Pinpoint the cell where the given text exists, returning its [x, y] midpoint coordinate. 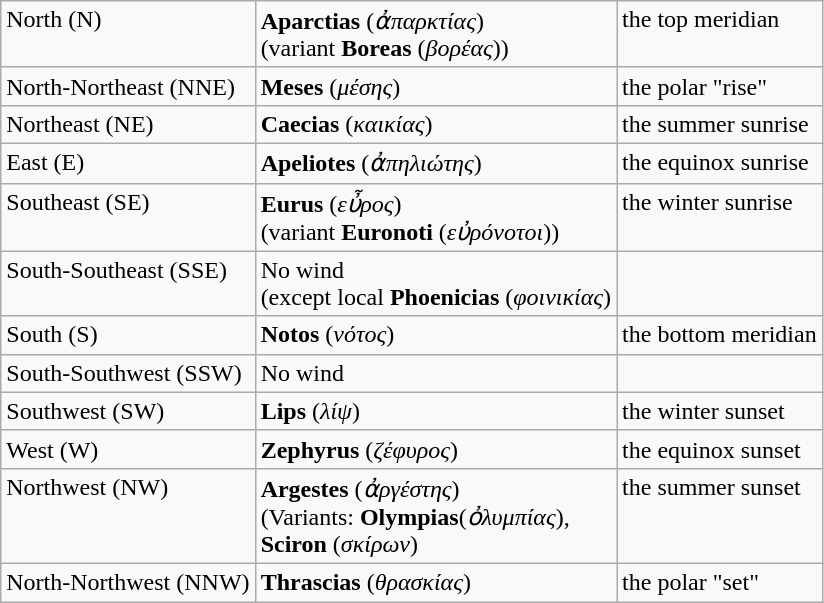
Meses (μέσης) [436, 86]
Argestes (ἀργέστης)(Variants: Olympias(ὀλυμπίας), Sciron (σκίρων) [436, 516]
South-Southwest (SSW) [128, 373]
Southwest (SW) [128, 411]
No wind [436, 373]
No wind (except local Phoenicias (φοινικίας) [436, 284]
North-Northwest (NNW) [128, 582]
West (W) [128, 449]
Southeast (SE) [128, 217]
Eurus (εὖρος) (variant Euronoti (εὐρόνοτοι)) [436, 217]
the winter sunrise [720, 217]
Zephyrus (ζέφυρος) [436, 449]
the equinox sunset [720, 449]
Thrascias (θρασκίας) [436, 582]
South-Southeast (SSE) [128, 284]
the equinox sunrise [720, 163]
the top meridian [720, 34]
East (E) [128, 163]
the bottom meridian [720, 335]
North-Northeast (NNE) [128, 86]
the polar "rise" [720, 86]
Apeliotes (ἀπηλιώτης) [436, 163]
the summer sunset [720, 516]
Notos (νότος) [436, 335]
Aparctias (ἀπαρκτίας) (variant Boreas (βορέας)) [436, 34]
South (S) [128, 335]
the summer sunrise [720, 124]
Caecias (καικίας) [436, 124]
North (N) [128, 34]
Northeast (NE) [128, 124]
the polar "set" [720, 582]
Lips (λίψ) [436, 411]
Northwest (NW) [128, 516]
the winter sunset [720, 411]
